Scan for the cell matching the given text and deliver its [x, y] coordinate at center. 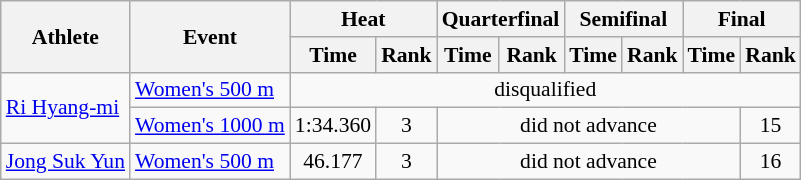
Semifinal [623, 19]
Women's 1000 m [210, 126]
Athlete [66, 36]
disqualified [546, 90]
Event [210, 36]
15 [770, 126]
Quarterfinal [501, 19]
Ri Hyang-mi [66, 108]
16 [770, 162]
1:34.360 [333, 126]
Final [742, 19]
Heat [364, 19]
Jong Suk Yun [66, 162]
46.177 [333, 162]
